Provide the [x, y] coordinate of the cell's center where the given text is located.  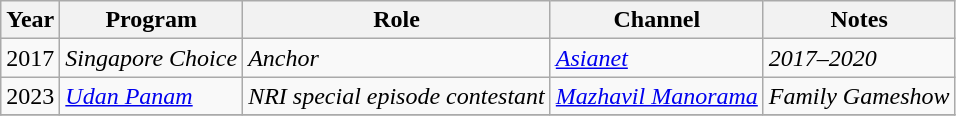
Family Gameshow [859, 96]
NRI special episode contestant [397, 96]
Program [152, 20]
2017–2020 [859, 58]
Mazhavil Manorama [656, 96]
Udan Panam [152, 96]
Role [397, 20]
Asianet [656, 58]
2023 [30, 96]
Year [30, 20]
2017 [30, 58]
Channel [656, 20]
Notes [859, 20]
Singapore Choice [152, 58]
Anchor [397, 58]
